From the cell containing the given text, extract its center point as (x, y) coordinate. 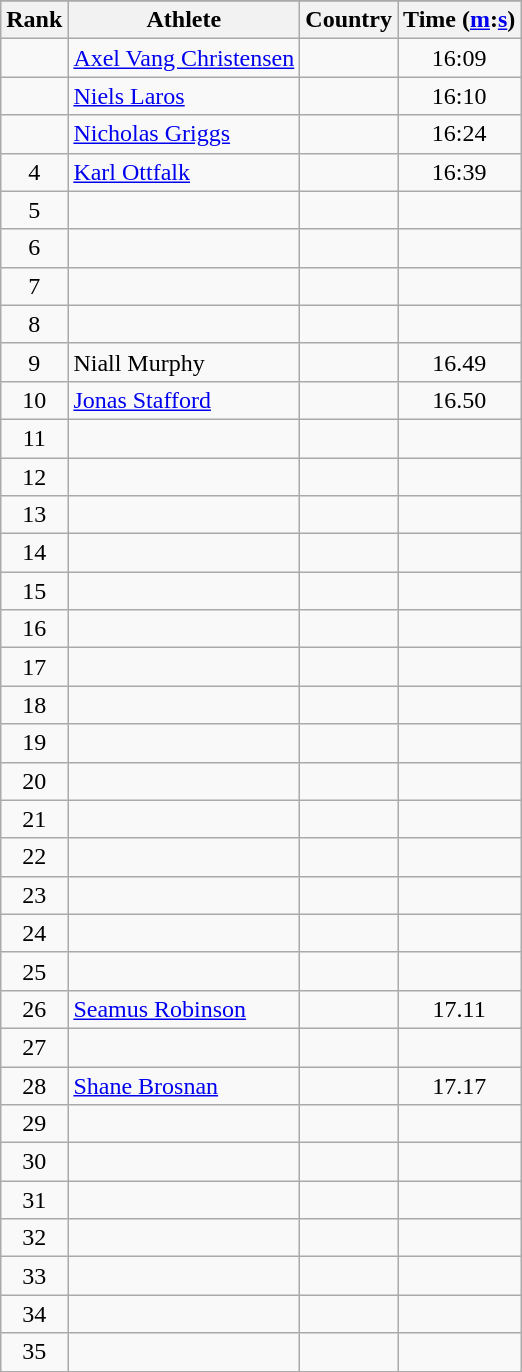
18 (34, 705)
34 (34, 1314)
32 (34, 1238)
25 (34, 971)
15 (34, 591)
30 (34, 1162)
16:24 (460, 134)
Nicholas Griggs (184, 134)
29 (34, 1124)
17.11 (460, 1009)
33 (34, 1276)
4 (34, 172)
27 (34, 1047)
Seamus Robinson (184, 1009)
24 (34, 933)
Karl Ottfalk (184, 172)
17.17 (460, 1085)
10 (34, 400)
16.50 (460, 400)
11 (34, 438)
35 (34, 1352)
13 (34, 515)
17 (34, 667)
26 (34, 1009)
9 (34, 362)
22 (34, 857)
Time (m:s) (460, 20)
21 (34, 819)
8 (34, 324)
Shane Brosnan (184, 1085)
Athlete (184, 20)
6 (34, 248)
Axel Vang Christensen (184, 58)
16:09 (460, 58)
16:39 (460, 172)
19 (34, 743)
12 (34, 477)
14 (34, 553)
Niels Laros (184, 96)
20 (34, 781)
Country (349, 20)
31 (34, 1200)
7 (34, 286)
23 (34, 895)
Rank (34, 20)
Jonas Stafford (184, 400)
16:10 (460, 96)
16 (34, 629)
16.49 (460, 362)
28 (34, 1085)
5 (34, 210)
Niall Murphy (184, 362)
